Locate the cell with the specified text and output its [X, Y] center coordinate. 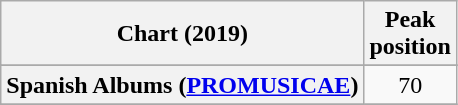
70 [410, 85]
Spanish Albums (PROMUSICAE) [182, 85]
Chart (2019) [182, 34]
Peakposition [410, 34]
